Output the (x, y) coordinate of the center of the cell containing the given text.  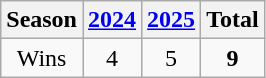
4 (112, 58)
9 (233, 58)
5 (172, 58)
Wins (42, 58)
2025 (172, 20)
2024 (112, 20)
Season (42, 20)
Total (233, 20)
